Provide the (X, Y) coordinate of the cell's center where the given text is located.  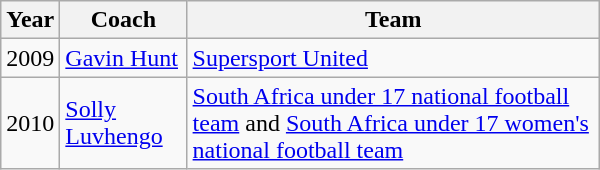
Year (30, 20)
2010 (30, 123)
Solly Luvhengo (124, 123)
South Africa under 17 national football team and South Africa under 17 women's national football team (393, 123)
Gavin Hunt (124, 58)
Supersport United (393, 58)
2009 (30, 58)
Team (393, 20)
Coach (124, 20)
